Return (X, Y) of the center of cell containing provided text 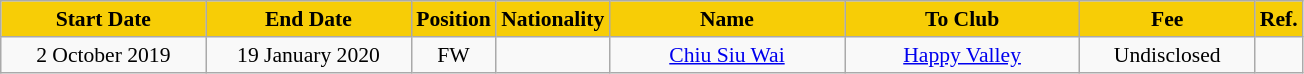
To Club (962, 19)
2 October 2019 (104, 55)
Happy Valley (962, 55)
Name (726, 19)
Undisclosed (1168, 55)
Ref. (1279, 19)
FW (454, 55)
Nationality (552, 19)
End Date (308, 19)
Position (454, 19)
Chiu Siu Wai (726, 55)
Fee (1168, 19)
Start Date (104, 19)
19 January 2020 (308, 55)
